Determine the [X, Y] coordinate at the center of the cell enclosing the given text.  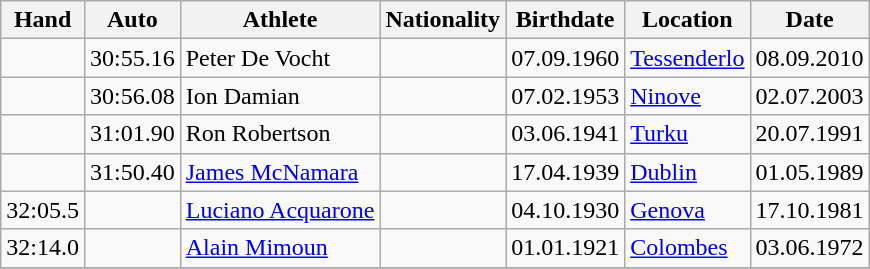
17.10.1981 [810, 210]
Turku [688, 134]
30:56.08 [132, 96]
Genova [688, 210]
Birthdate [566, 20]
31:01.90 [132, 134]
Date [810, 20]
Hand [43, 20]
08.09.2010 [810, 58]
Location [688, 20]
01.01.1921 [566, 248]
04.10.1930 [566, 210]
01.05.1989 [810, 172]
03.06.1972 [810, 248]
Auto [132, 20]
32:14.0 [43, 248]
Dublin [688, 172]
Alain Mimoun [280, 248]
Colombes [688, 248]
02.07.2003 [810, 96]
20.07.1991 [810, 134]
Ion Damian [280, 96]
Ron Robertson [280, 134]
Ninove [688, 96]
Luciano Acquarone [280, 210]
Tessenderlo [688, 58]
Athlete [280, 20]
32:05.5 [43, 210]
07.09.1960 [566, 58]
07.02.1953 [566, 96]
31:50.40 [132, 172]
03.06.1941 [566, 134]
30:55.16 [132, 58]
Nationality [443, 20]
17.04.1939 [566, 172]
Peter De Vocht [280, 58]
James McNamara [280, 172]
